Provide the [x, y] coordinate of the cell's center where the given text is located.  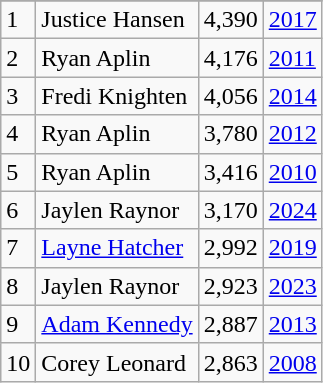
Justice Hansen [117, 20]
2,923 [230, 286]
Layne Hatcher [117, 248]
2010 [292, 172]
7 [18, 248]
2024 [292, 210]
2012 [292, 134]
3,780 [230, 134]
2013 [292, 324]
2008 [292, 362]
4,056 [230, 96]
Corey Leonard [117, 362]
9 [18, 324]
10 [18, 362]
2023 [292, 286]
2019 [292, 248]
5 [18, 172]
3,170 [230, 210]
Fredi Knighten [117, 96]
3,416 [230, 172]
6 [18, 210]
4,176 [230, 58]
2017 [292, 20]
2011 [292, 58]
2014 [292, 96]
8 [18, 286]
2,992 [230, 248]
4,390 [230, 20]
2,863 [230, 362]
Adam Kennedy [117, 324]
1 [18, 20]
3 [18, 96]
2 [18, 58]
4 [18, 134]
2,887 [230, 324]
